Detect which cell encompasses the target text, then output its [X, Y] center coordinate. 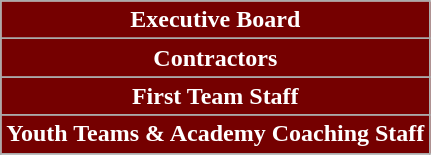
First Team Staff [216, 96]
Youth Teams & Academy Coaching Staff [216, 134]
Contractors [216, 58]
Executive Board [216, 20]
